Locate the cell with the specified text and output its [X, Y] center coordinate. 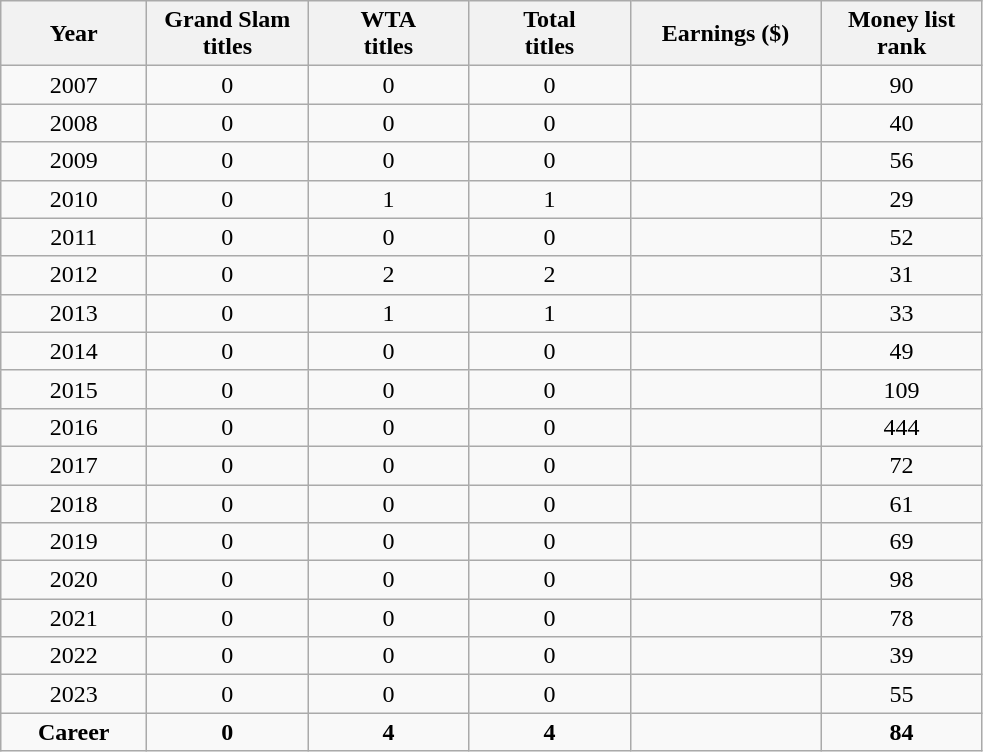
2014 [74, 351]
90 [902, 85]
2023 [74, 694]
2013 [74, 313]
29 [902, 199]
2011 [74, 237]
55 [902, 694]
WTA titles [388, 34]
2008 [74, 123]
Career [74, 732]
2009 [74, 161]
Earnings ($) [726, 34]
2020 [74, 580]
72 [902, 465]
Money list rank [902, 34]
40 [902, 123]
2022 [74, 656]
31 [902, 275]
109 [902, 389]
2007 [74, 85]
2015 [74, 389]
2016 [74, 427]
78 [902, 618]
Grand Slam titles [228, 34]
Total titles [550, 34]
49 [902, 351]
61 [902, 503]
84 [902, 732]
39 [902, 656]
2010 [74, 199]
2019 [74, 542]
98 [902, 580]
33 [902, 313]
56 [902, 161]
69 [902, 542]
444 [902, 427]
2018 [74, 503]
Year [74, 34]
2012 [74, 275]
52 [902, 237]
2017 [74, 465]
2021 [74, 618]
